Locate the cell with the specified text and output its [x, y] center coordinate. 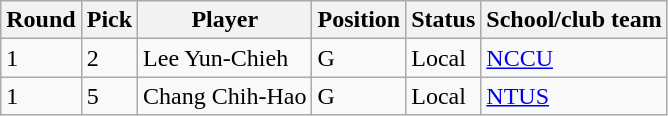
5 [109, 96]
Pick [109, 20]
Position [359, 20]
Round [41, 20]
Lee Yun-Chieh [225, 58]
School/club team [574, 20]
2 [109, 58]
Chang Chih-Hao [225, 96]
Player [225, 20]
NCCU [574, 58]
NTUS [574, 96]
Status [444, 20]
